Scan for the cell matching the given text and deliver its [x, y] coordinate at center. 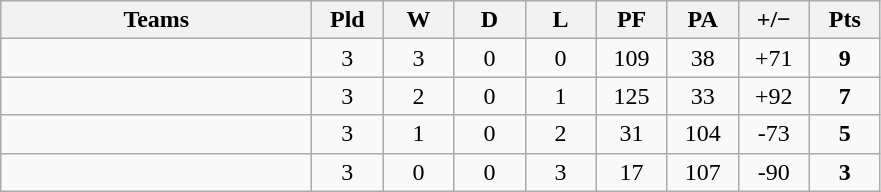
+92 [774, 96]
9 [844, 58]
W [418, 20]
PA [702, 20]
33 [702, 96]
D [490, 20]
5 [844, 134]
PF [632, 20]
7 [844, 96]
+71 [774, 58]
109 [632, 58]
Pld [348, 20]
31 [632, 134]
+/− [774, 20]
-73 [774, 134]
125 [632, 96]
107 [702, 172]
Pts [844, 20]
-90 [774, 172]
104 [702, 134]
Teams [156, 20]
17 [632, 172]
L [560, 20]
38 [702, 58]
